Scan for the cell matching the given text and deliver its [X, Y] coordinate at center. 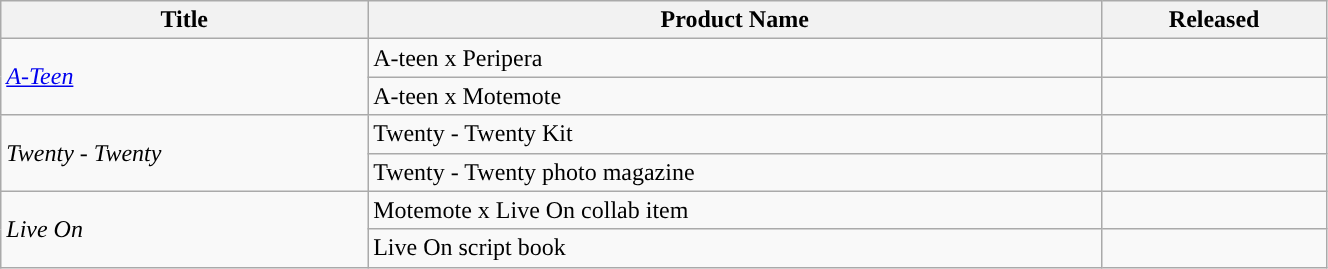
Twenty - Twenty Kit [735, 134]
Twenty - Twenty photo magazine [735, 172]
A-teen x Peripera [735, 58]
A-Teen [184, 77]
Live On script book [735, 248]
Twenty - Twenty [184, 153]
Motemote x Live On collab item [735, 210]
A-teen x Motemote [735, 96]
Live On [184, 229]
Released [1214, 20]
Title [184, 20]
Product Name [735, 20]
